Extract the (X, Y) coordinate from the center of the cell holding the provided text.  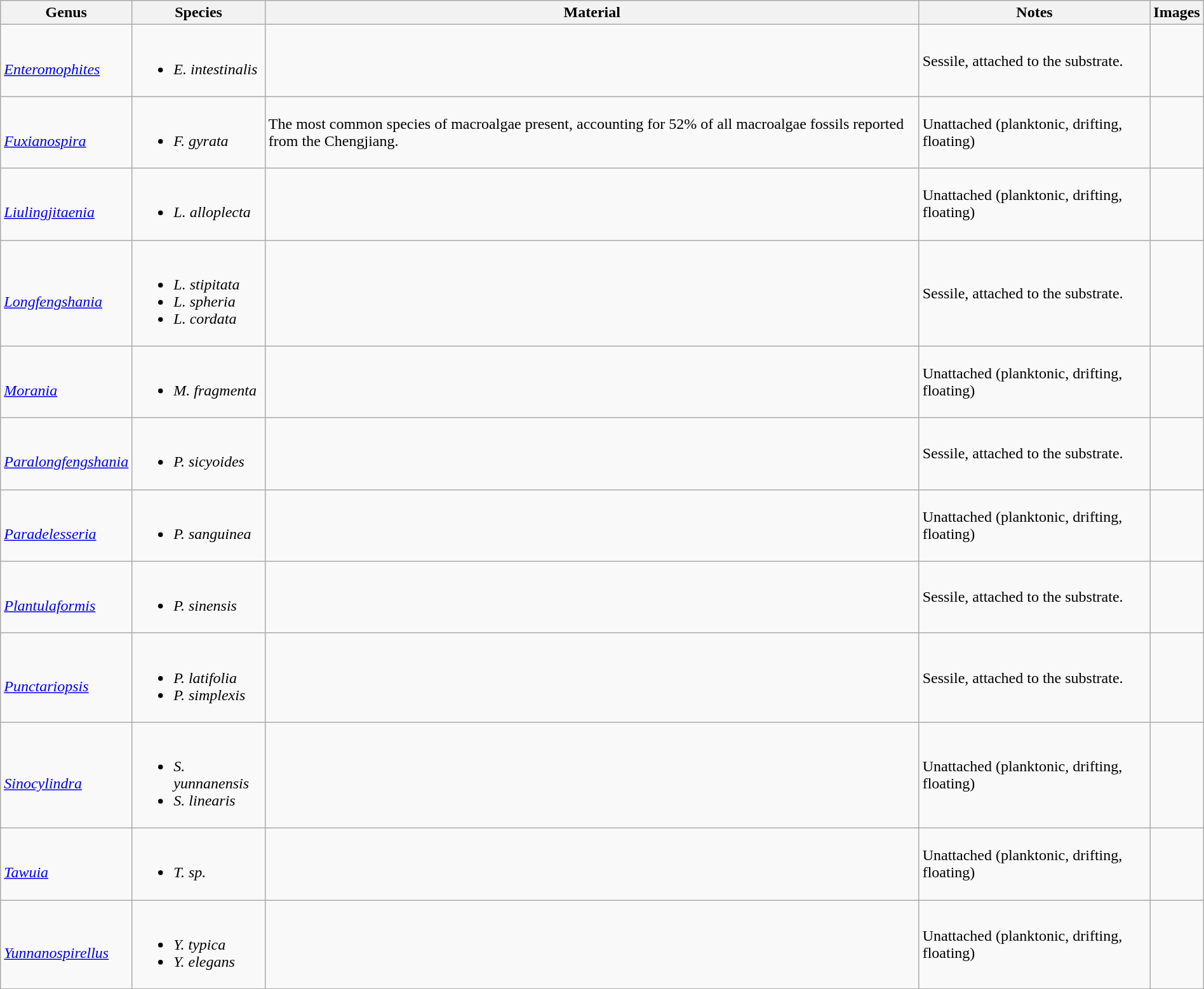
The most common species of macroalgae present, accounting for 52% of all macroalgae fossils reported from the Chengjiang. (592, 132)
Tawuia (66, 863)
Punctariopsis (66, 677)
Notes (1034, 13)
Enteromophites (66, 61)
P. sicyoides (199, 453)
Sinocylindra (66, 774)
S. yunnanensisS. linearis (199, 774)
P. sanguinea (199, 526)
Material (592, 13)
Liulingjitaenia (66, 204)
M. fragmenta (199, 382)
Species (199, 13)
P. latifoliaP. simplexis (199, 677)
L. stipitataL. spheriaL. cordata (199, 293)
Yunnanospirellus (66, 945)
Paradelesseria (66, 526)
T. sp. (199, 863)
P. sinensis (199, 597)
F. gyrata (199, 132)
Y. typicaY. elegans (199, 945)
Images (1177, 13)
Fuxianospira (66, 132)
Plantulaformis (66, 597)
Morania (66, 382)
L. alloplecta (199, 204)
Genus (66, 13)
Longfengshania (66, 293)
E. intestinalis (199, 61)
Paralongfengshania (66, 453)
